Return the [x, y] coordinate for the center point of the cell that contains the specified text.  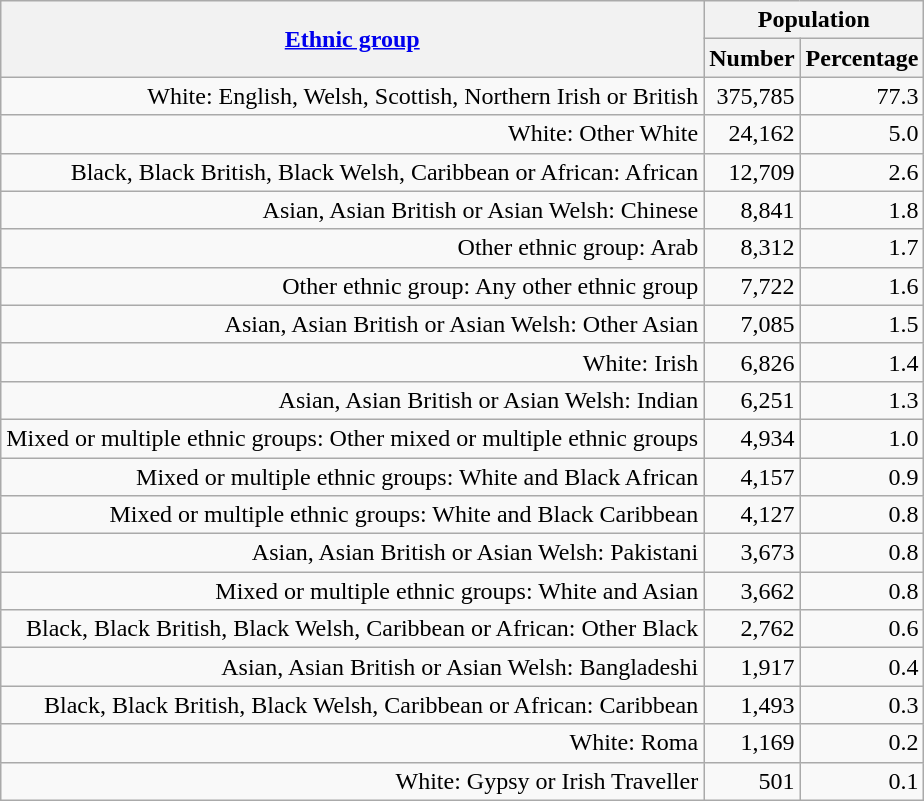
8,841 [752, 210]
1,917 [752, 667]
375,785 [752, 96]
White: Gypsy or Irish Traveller [352, 781]
Mixed or multiple ethnic groups: White and Black Caribbean [352, 515]
Black, Black British, Black Welsh, Caribbean or African: Caribbean [352, 705]
Mixed or multiple ethnic groups: White and Asian [352, 591]
1.5 [862, 324]
Black, Black British, Black Welsh, Caribbean or African: African [352, 172]
0.9 [862, 477]
0.4 [862, 667]
Asian, Asian British or Asian Welsh: Pakistani [352, 553]
1,169 [752, 743]
0.2 [862, 743]
24,162 [752, 134]
0.6 [862, 629]
Ethnic group [352, 39]
1.3 [862, 400]
3,673 [752, 553]
0.1 [862, 781]
Asian, Asian British or Asian Welsh: Other Asian [352, 324]
Asian, Asian British or Asian Welsh: Bangladeshi [352, 667]
501 [752, 781]
White: Irish [352, 362]
1.6 [862, 286]
4,157 [752, 477]
3,662 [752, 591]
12,709 [752, 172]
White: English, Welsh, Scottish, Northern Irish or British [352, 96]
1.4 [862, 362]
Percentage [862, 58]
Other ethnic group: Arab [352, 248]
4,127 [752, 515]
White: Other White [352, 134]
7,722 [752, 286]
Asian, Asian British or Asian Welsh: Chinese [352, 210]
8,312 [752, 248]
0.3 [862, 705]
Black, Black British, Black Welsh, Caribbean or African: Other Black [352, 629]
77.3 [862, 96]
1.7 [862, 248]
6,251 [752, 400]
Population [814, 20]
4,934 [752, 438]
1,493 [752, 705]
Asian, Asian British or Asian Welsh: Indian [352, 400]
Number [752, 58]
2,762 [752, 629]
Mixed or multiple ethnic groups: Other mixed or multiple ethnic groups [352, 438]
1.0 [862, 438]
Mixed or multiple ethnic groups: White and Black African [352, 477]
5.0 [862, 134]
Other ethnic group: Any other ethnic group [352, 286]
1.8 [862, 210]
6,826 [752, 362]
2.6 [862, 172]
White: Roma [352, 743]
7,085 [752, 324]
